Extract the (x, y) coordinate from the center of the cell holding the provided text.  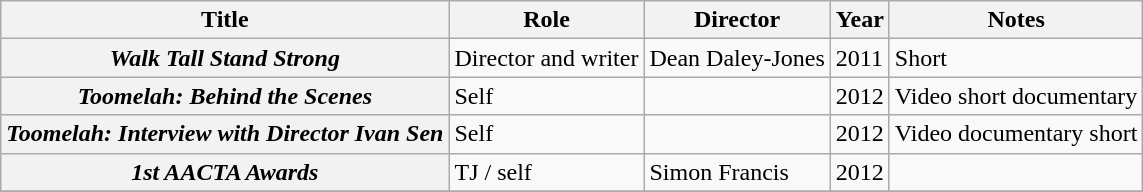
TJ / self (546, 172)
Role (546, 20)
Dean Daley-Jones (737, 58)
Short (1016, 58)
Video documentary short (1016, 134)
Toomelah: Interview with Director Ivan Sen (225, 134)
Director (737, 20)
Director and writer (546, 58)
1st AACTA Awards (225, 172)
Walk Tall Stand Strong (225, 58)
Toomelah: Behind the Scenes (225, 96)
Notes (1016, 20)
Simon Francis (737, 172)
2011 (860, 58)
Title (225, 20)
Video short documentary (1016, 96)
Year (860, 20)
